Return (X, Y) of the center of cell containing provided text 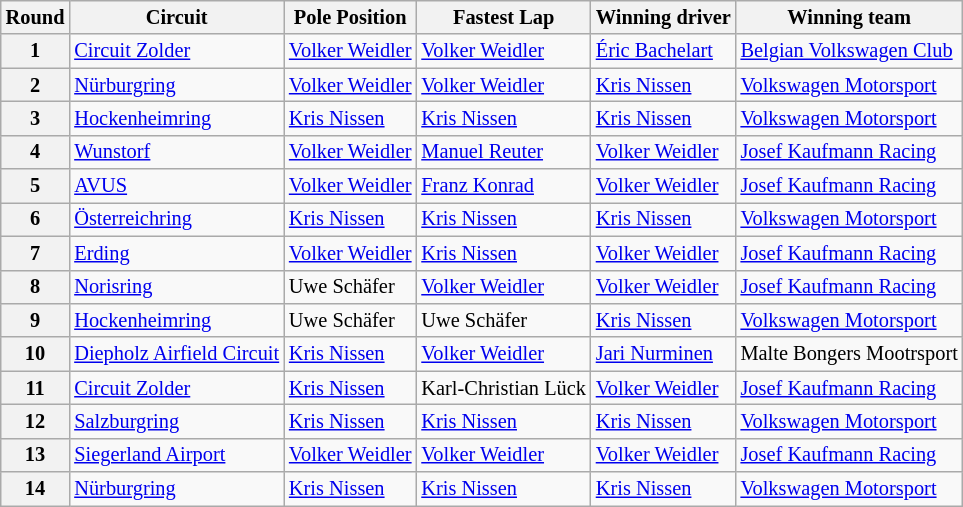
7 (36, 253)
Wunstorf (176, 152)
5 (36, 186)
11 (36, 388)
Circuit (176, 17)
Diepholz Airfield Circuit (176, 354)
Belgian Volkswagen Club (850, 51)
Jari Nurminen (664, 354)
10 (36, 354)
Winning driver (664, 17)
Manuel Reuter (503, 152)
13 (36, 455)
3 (36, 118)
8 (36, 287)
Karl-Christian Lück (503, 388)
Österreichring (176, 219)
1 (36, 51)
Salzburgring (176, 421)
Norisring (176, 287)
Malte Bongers Mootrsport (850, 354)
9 (36, 320)
Éric Bachelart (664, 51)
6 (36, 219)
Erding (176, 253)
Fastest Lap (503, 17)
2 (36, 85)
AVUS (176, 186)
Pole Position (350, 17)
14 (36, 489)
4 (36, 152)
Round (36, 17)
12 (36, 421)
Franz Konrad (503, 186)
Winning team (850, 17)
Siegerland Airport (176, 455)
